Output the [x, y] coordinate of the center of the cell containing the given text.  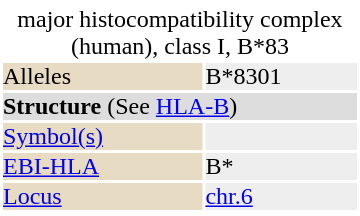
Symbol(s) [102, 136]
chr.6 [281, 196]
B* [281, 166]
B*8301 [281, 76]
Locus [102, 196]
Alleles [102, 76]
major histocompatibility complex (human), class I, B*83 [180, 33]
EBI-HLA [102, 166]
Structure (See HLA-B) [180, 106]
